Determine the (x, y) coordinate at the center of the cell enclosing the given text.  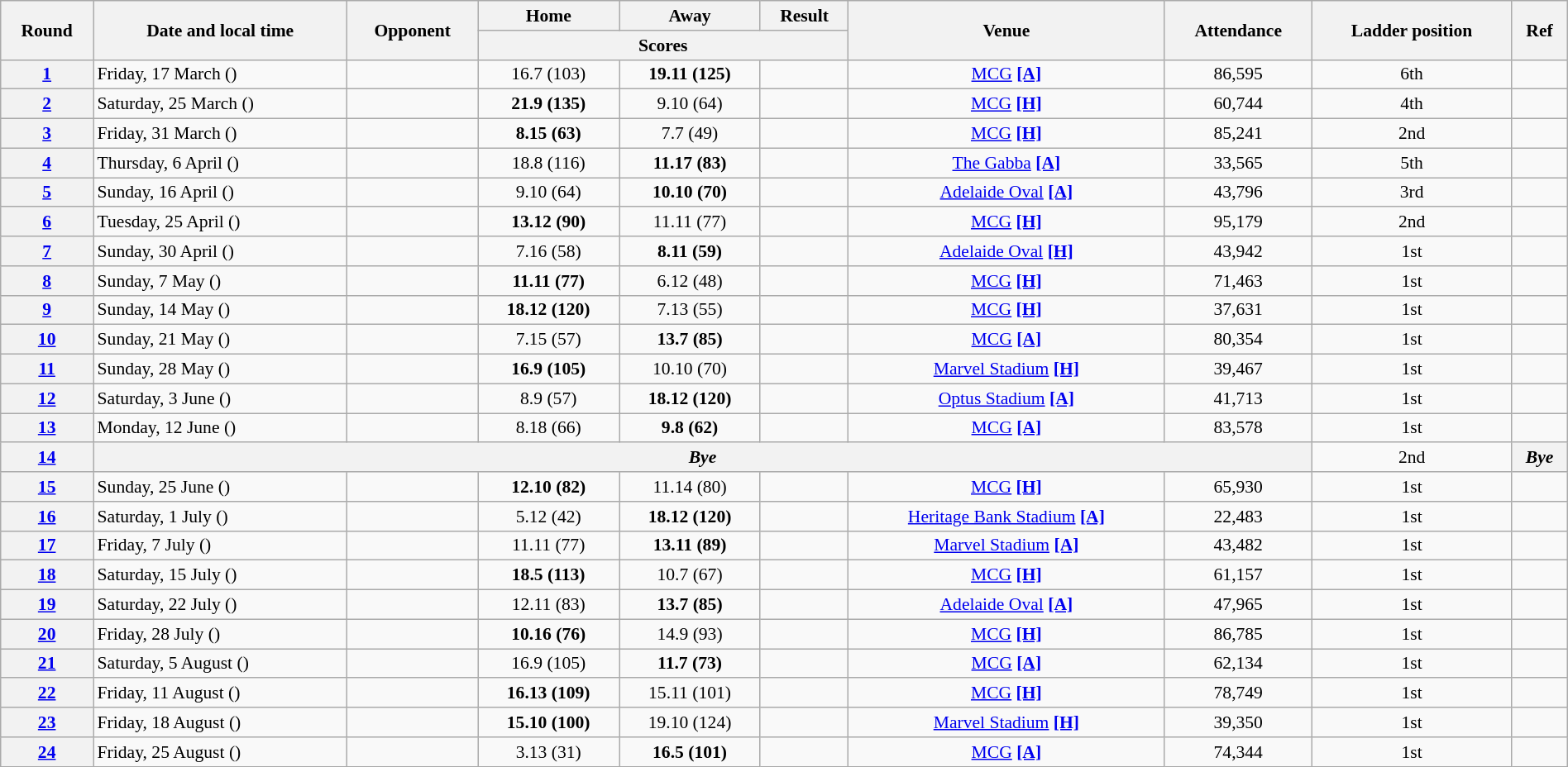
43,942 (1238, 251)
22,483 (1238, 517)
Opponent (413, 30)
7.16 (58) (549, 251)
Saturday, 5 August () (220, 664)
Saturday, 1 July () (220, 517)
3.13 (31) (549, 752)
6.12 (48) (690, 281)
Sunday, 25 June () (220, 487)
8.9 (57) (549, 398)
17 (47, 545)
4th (1411, 104)
Monday, 12 June () (220, 428)
86,595 (1238, 74)
11.7 (73) (690, 664)
1 (47, 74)
71,463 (1238, 281)
37,631 (1238, 310)
9 (47, 310)
39,467 (1238, 369)
Result (804, 16)
5.12 (42) (549, 517)
23 (47, 722)
16 (47, 517)
Sunday, 7 May () (220, 281)
Friday, 18 August () (220, 722)
Friday, 28 July () (220, 634)
7.13 (55) (690, 310)
43,796 (1238, 193)
24 (47, 752)
Attendance (1238, 30)
33,565 (1238, 163)
Thursday, 6 April () (220, 163)
Friday, 7 July () (220, 545)
Friday, 11 August () (220, 693)
3rd (1411, 193)
19.10 (124) (690, 722)
80,354 (1238, 340)
Saturday, 3 June () (220, 398)
Ladder position (1411, 30)
Ref (1540, 30)
12 (47, 398)
The Gabba [A] (1006, 163)
Home (549, 16)
Optus Stadium [A] (1006, 398)
Away (690, 16)
8.18 (66) (549, 428)
7.15 (57) (549, 340)
86,785 (1238, 634)
9.8 (62) (690, 428)
11.17 (83) (690, 163)
8.15 (63) (549, 134)
85,241 (1238, 134)
3 (47, 134)
18.5 (113) (549, 575)
7.7 (49) (690, 134)
21.9 (135) (549, 104)
Tuesday, 25 April () (220, 222)
18.8 (116) (549, 163)
2 (47, 104)
61,157 (1238, 575)
18 (47, 575)
4 (47, 163)
12.11 (83) (549, 605)
Date and local time (220, 30)
10.7 (67) (690, 575)
21 (47, 664)
10 (47, 340)
41,713 (1238, 398)
Sunday, 28 May () (220, 369)
74,344 (1238, 752)
20 (47, 634)
60,744 (1238, 104)
16.13 (109) (549, 693)
8 (47, 281)
8.11 (59) (690, 251)
10.16 (76) (549, 634)
39,350 (1238, 722)
15.11 (101) (690, 693)
11.14 (80) (690, 487)
5th (1411, 163)
16.5 (101) (690, 752)
95,179 (1238, 222)
6th (1411, 74)
13 (47, 428)
Sunday, 14 May () (220, 310)
Saturday, 22 July () (220, 605)
19.11 (125) (690, 74)
13.12 (90) (549, 222)
43,482 (1238, 545)
13.11 (89) (690, 545)
78,749 (1238, 693)
14.9 (93) (690, 634)
Heritage Bank Stadium [A] (1006, 517)
Friday, 25 August () (220, 752)
7 (47, 251)
65,930 (1238, 487)
Friday, 17 March () (220, 74)
Saturday, 15 July () (220, 575)
15.10 (100) (549, 722)
15 (47, 487)
Sunday, 21 May () (220, 340)
16.7 (103) (549, 74)
Adelaide Oval [H] (1006, 251)
19 (47, 605)
Venue (1006, 30)
14 (47, 458)
22 (47, 693)
Marvel Stadium [A] (1006, 545)
Scores (663, 45)
Friday, 31 March () (220, 134)
Sunday, 16 April () (220, 193)
Round (47, 30)
6 (47, 222)
11 (47, 369)
Saturday, 25 March () (220, 104)
62,134 (1238, 664)
12.10 (82) (549, 487)
47,965 (1238, 605)
83,578 (1238, 428)
Sunday, 30 April () (220, 251)
5 (47, 193)
